Pinpoint the cell where the given text exists, returning its [x, y] midpoint coordinate. 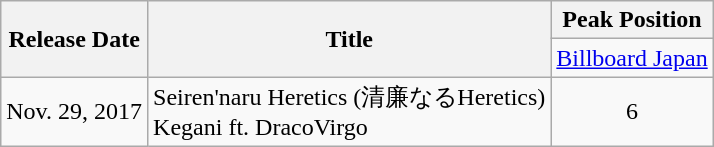
6 [632, 112]
Seiren'naru Heretics (清廉なるHeretics)Kegani ft. DracoVirgo [350, 112]
Release Date [74, 39]
Peak Position [632, 20]
Nov. 29, 2017 [74, 112]
Title [350, 39]
Billboard Japan [632, 58]
